Return the (X, Y) coordinate for the center point of the cell that contains the specified text.  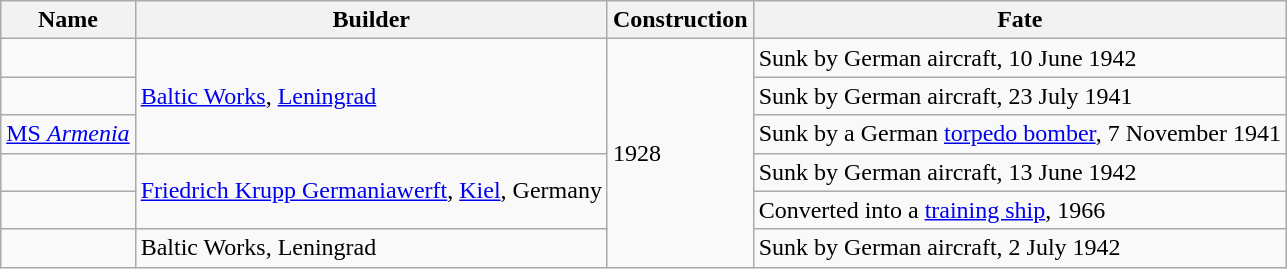
Converted into a training ship, 1966 (1020, 210)
Sunk by German aircraft, 10 June 1942 (1020, 58)
Construction (680, 20)
Sunk by German aircraft, 13 June 1942 (1020, 172)
Name (68, 20)
Sunk by German aircraft, 2 July 1942 (1020, 248)
Fate (1020, 20)
Builder (371, 20)
1928 (680, 153)
MS Armenia (68, 134)
Friedrich Krupp Germaniawerft, Kiel, Germany (371, 191)
Sunk by German aircraft, 23 July 1941 (1020, 96)
Sunk by a German torpedo bomber, 7 November 1941 (1020, 134)
